Provide the [x, y] coordinate of the cell's center where the given text is located.  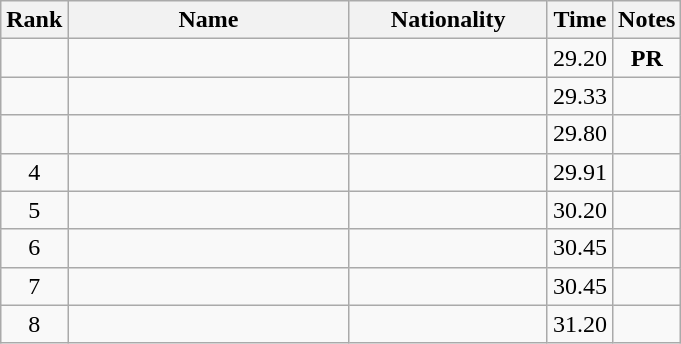
4 [34, 172]
29.20 [580, 58]
Name [208, 20]
30.20 [580, 210]
29.91 [580, 172]
Nationality [448, 20]
Notes [647, 20]
29.80 [580, 134]
Time [580, 20]
6 [34, 248]
Rank [34, 20]
8 [34, 324]
29.33 [580, 96]
31.20 [580, 324]
5 [34, 210]
7 [34, 286]
PR [647, 58]
